Find where the given text appears and provide that cell's center as [X, Y] coordinate. 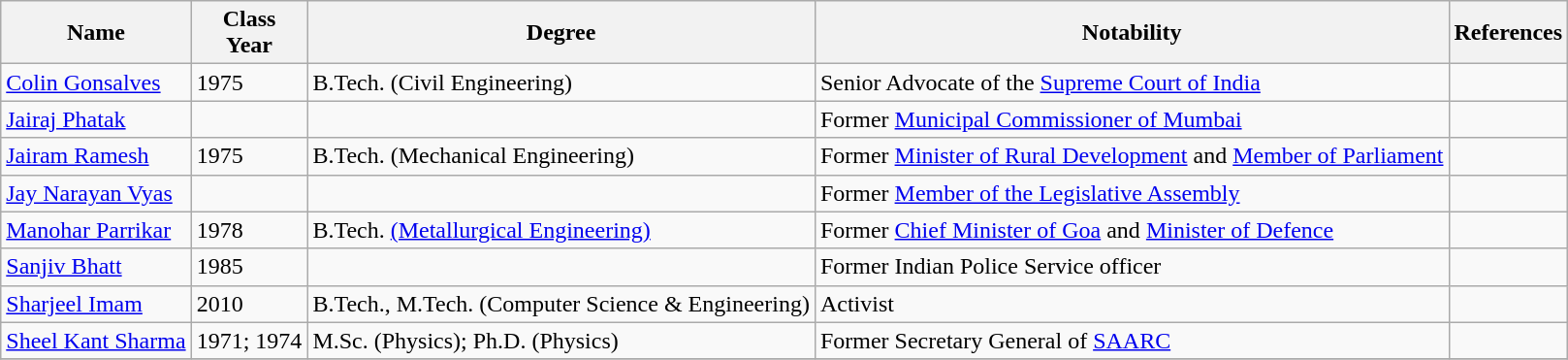
Degree [561, 33]
Notability [1132, 33]
Former Minister of Rural Development and Member of Parliament [1132, 156]
Manohar Parrikar [96, 230]
M.Sc. (Physics); Ph.D. (Physics) [561, 341]
1985 [249, 267]
Jairam Ramesh [96, 156]
B.Tech., M.Tech. (Computer Science & Engineering) [561, 304]
B.Tech. (Civil Engineering) [561, 82]
Sheel Kant Sharma [96, 341]
Senior Advocate of the Supreme Court of India [1132, 82]
Jay Narayan Vyas [96, 193]
ClassYear [249, 33]
Jairaj Phatak [96, 119]
Former Chief Minister of Goa and Minister of Defence [1132, 230]
B.Tech. (Mechanical Engineering) [561, 156]
B.Tech. (Metallurgical Engineering) [561, 230]
Colin Gonsalves [96, 82]
Former Indian Police Service officer [1132, 267]
Activist [1132, 304]
Name [96, 33]
Former Member of the Legislative Assembly [1132, 193]
Former Secretary General of SAARC [1132, 341]
Former Municipal Commissioner of Mumbai [1132, 119]
Sharjeel Imam [96, 304]
1971; 1974 [249, 341]
Sanjiv Bhatt [96, 267]
1978 [249, 230]
2010 [249, 304]
References [1509, 33]
